Output the [x, y] coordinate of the center of the cell containing the given text.  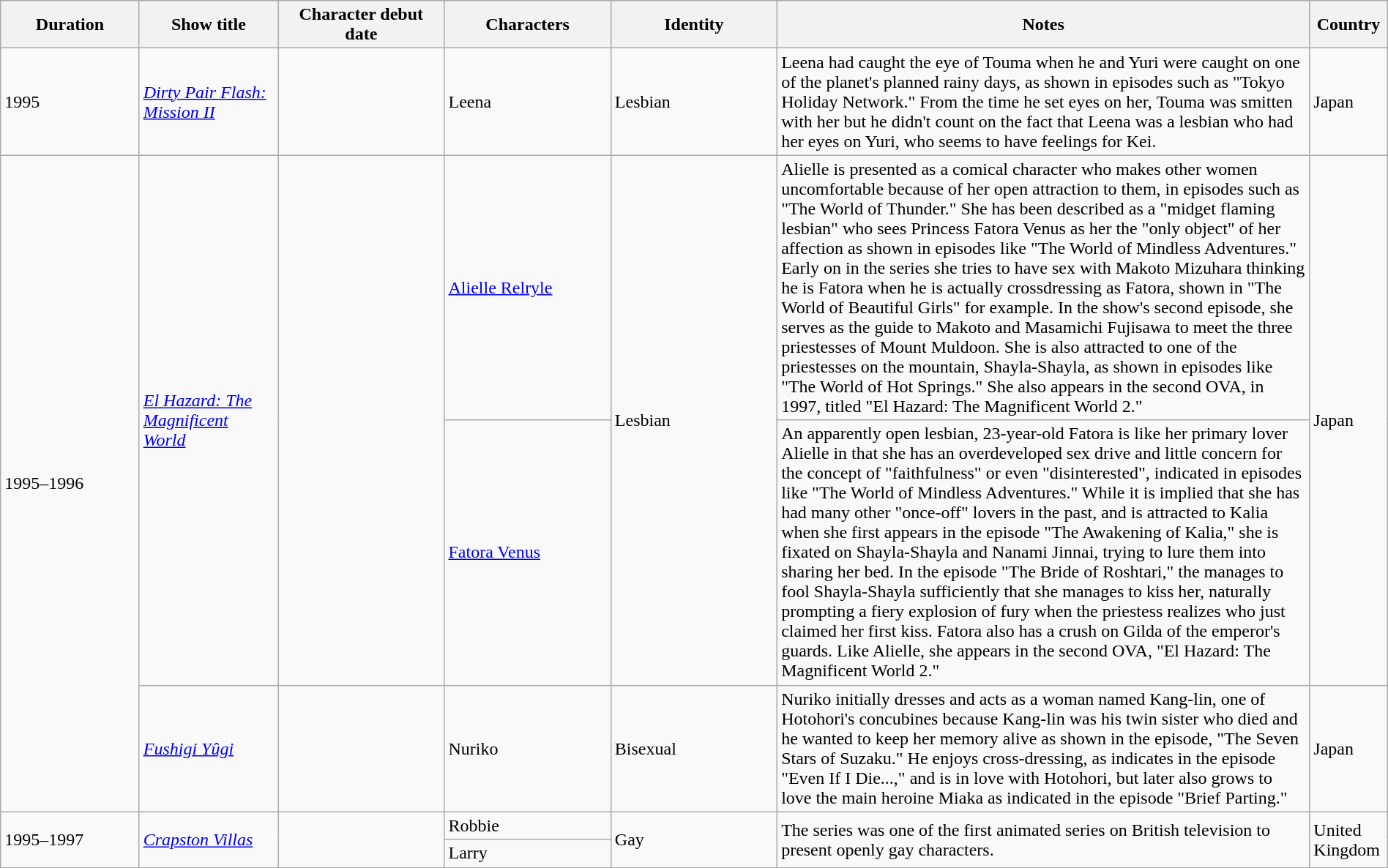
Fatora Venus [527, 553]
Dirty Pair Flash: Mission II [208, 102]
El Hazard: The Magnificent World [208, 420]
Crapston Villas [208, 839]
Gay [694, 839]
Characters [527, 25]
Bisexual [694, 748]
United Kingdom [1348, 839]
1995 [70, 102]
Leena [527, 102]
Fushigi Yûgi [208, 748]
Notes [1044, 25]
1995–1997 [70, 839]
Character debut date [362, 25]
Alielle Relryle [527, 288]
Robbie [527, 826]
The series was one of the first animated series on British television to present openly gay characters. [1044, 839]
Larry [527, 853]
Identity [694, 25]
Country [1348, 25]
1995–1996 [70, 483]
Nuriko [527, 748]
Duration [70, 25]
Show title [208, 25]
